Pinpoint the cell where the given text exists, returning its (x, y) midpoint coordinate. 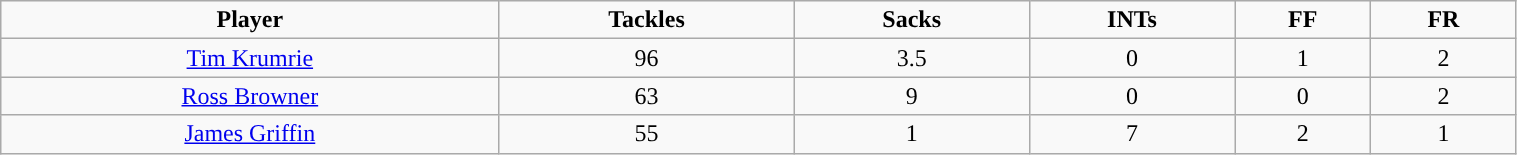
Sacks (912, 20)
55 (646, 134)
Tackles (646, 20)
9 (912, 96)
63 (646, 96)
3.5 (912, 58)
7 (1132, 134)
FF (1303, 20)
Player (250, 20)
FR (1444, 20)
Tim Krumrie (250, 58)
INTs (1132, 20)
96 (646, 58)
Ross Browner (250, 96)
James Griffin (250, 134)
